Find where the given text appears and provide that cell's center as (X, Y) coordinate. 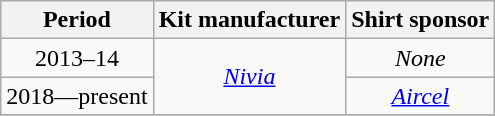
Period (77, 20)
Nivia (250, 77)
Shirt sponsor (420, 20)
2018—present (77, 96)
None (420, 58)
Aircel (420, 96)
Kit manufacturer (250, 20)
2013–14 (77, 58)
